Search for the cell housing the specified text and yield its (x, y) center coordinate. 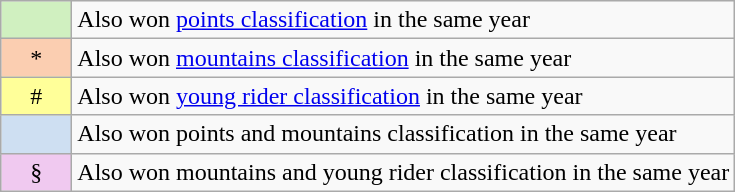
Also won young rider classification in the same year (404, 96)
Also won mountains classification in the same year (404, 58)
Also won points and mountains classification in the same year (404, 134)
Also won points classification in the same year (404, 20)
§ (36, 172)
Also won mountains and young rider classification in the same year (404, 172)
* (36, 58)
# (36, 96)
